Scan for the cell matching the given text and deliver its (x, y) coordinate at center. 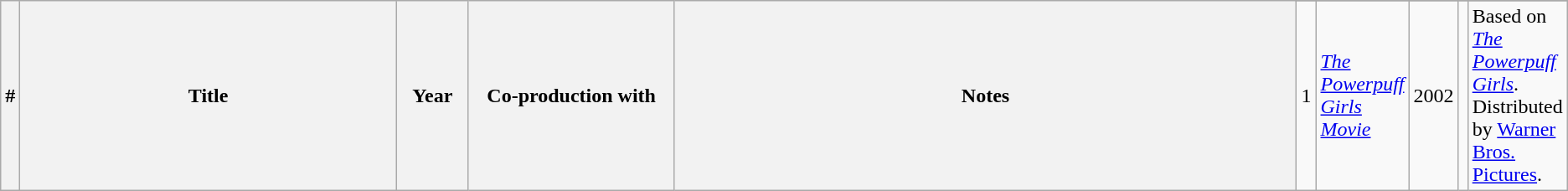
Year (432, 95)
2002 (1434, 95)
Notes (985, 95)
1 (1307, 95)
Based on The Powerpuff Girls. Distributed by Warner Bros. Pictures. (1518, 95)
Co-production with (571, 95)
The Powerpuff Girls Movie (1362, 95)
Title (209, 95)
# (10, 95)
